Provide the [x, y] coordinate of the cell's center where the given text is located.  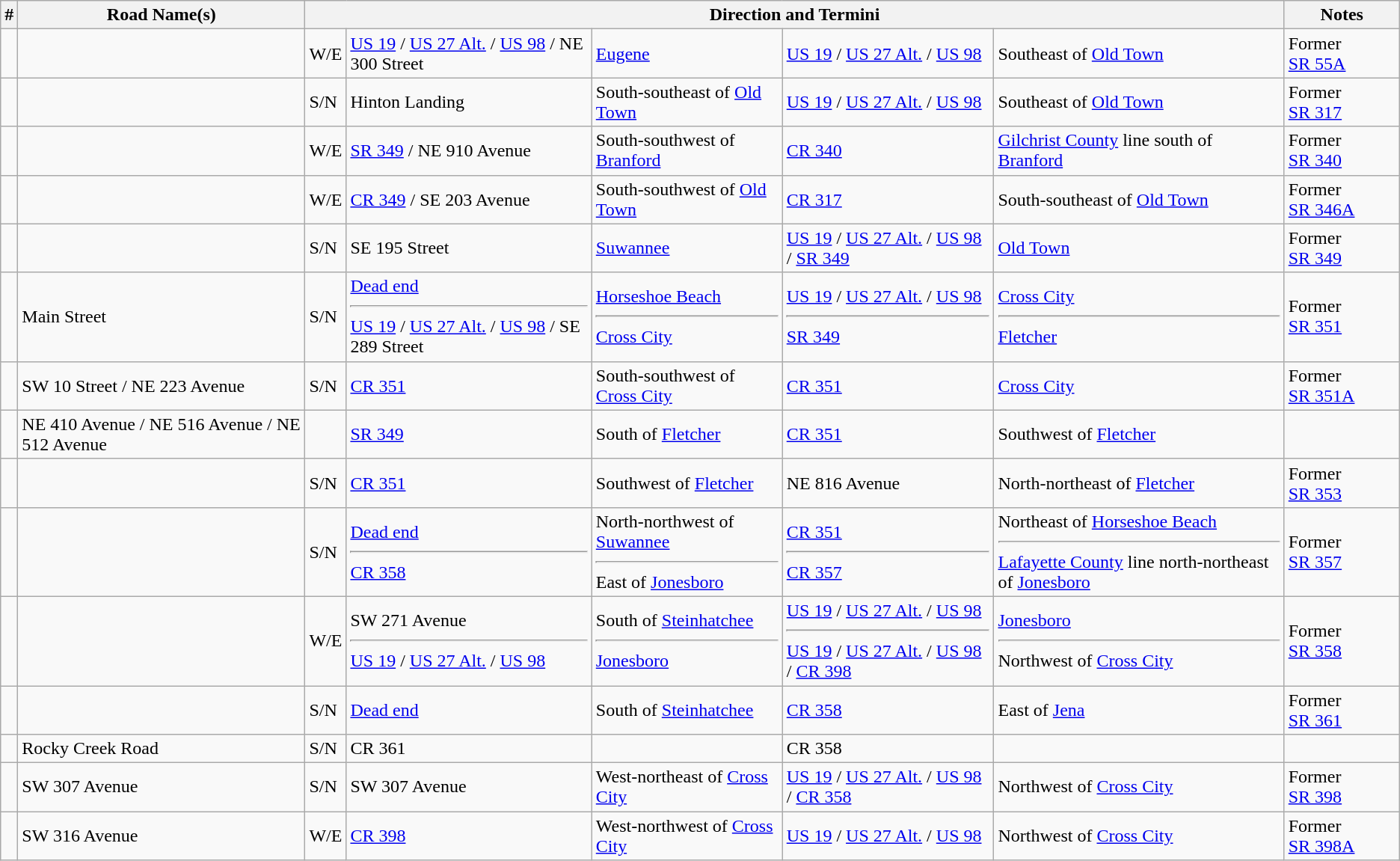
US 19 / US 27 Alt. / US 98SR 349 [888, 317]
Cross City [1139, 386]
South-southwest of Branford [687, 151]
Horseshoe BeachCross City [687, 317]
SW 271 AvenueUS 19 / US 27 Alt. / US 98 [469, 640]
US 19 / US 27 Alt. / US 98 / CR 358 [888, 787]
Former SR 357 [1342, 552]
# [9, 15]
Former SR 317 [1342, 102]
NE 410 Avenue / NE 516 Avenue / NE 512 Avenue [162, 434]
Former SR 351 [1342, 317]
Northeast of Horseshoe BeachLafayette County line north-northeast of Jonesboro [1139, 552]
Main Street [162, 317]
SE 195 Street [469, 248]
Dead endCR 358 [469, 552]
Direction and Termini [794, 15]
SR 349 / NE 910 Avenue [469, 151]
Cross CityFletcher [1139, 317]
Former SR 349 [1342, 248]
Suwannee [687, 248]
US 19 / US 27 Alt. / US 98 / SR 349 [888, 248]
Eugene [687, 54]
CR 351CR 357 [888, 552]
Former SR 340 [1342, 151]
CR 349 / SE 203 Avenue [469, 199]
East of Jena [1139, 709]
West-northwest of Cross City [687, 836]
Former SR 398A [1342, 836]
Former SR 351A [1342, 386]
SR 349 [469, 434]
Former SR 358 [1342, 640]
Former SR 361 [1342, 709]
Road Name(s) [162, 15]
CR 317 [888, 199]
SW 10 Street / NE 223 Avenue [162, 386]
CR 398 [469, 836]
SW 316 Avenue [162, 836]
Rocky Creek Road [162, 749]
Old Town [1139, 248]
US 19 / US 27 Alt. / US 98US 19 / US 27 Alt. / US 98 / CR 398 [888, 640]
Former SR 346A [1342, 199]
South of Fletcher [687, 434]
North-northwest of SuwanneeEast of Jonesboro [687, 552]
NE 816 Avenue [888, 483]
West-northeast of Cross City [687, 787]
Dead end [469, 709]
South-southwest of Cross City [687, 386]
Dead endUS 19 / US 27 Alt. / US 98 / SE 289 Street [469, 317]
South of SteinhatcheeJonesboro [687, 640]
CR 361 [469, 749]
Former SR 55A [1342, 54]
Former SR 353 [1342, 483]
North-northeast of Fletcher [1139, 483]
US 19 / US 27 Alt. / US 98 / NE 300 Street [469, 54]
Former SR 398 [1342, 787]
JonesboroNorthwest of Cross City [1139, 640]
Hinton Landing [469, 102]
South-southwest of Old Town [687, 199]
Notes [1342, 15]
Gilchrist County line south of Branford [1139, 151]
CR 340 [888, 151]
South of Steinhatchee [687, 709]
